Determine the [X, Y] coordinate at the center of the cell enclosing the given text.  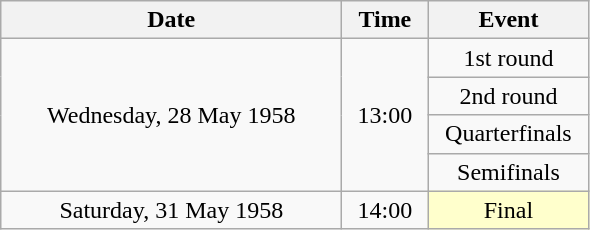
13:00 [385, 115]
Event [508, 20]
Date [172, 20]
1st round [508, 58]
2nd round [508, 96]
Saturday, 31 May 1958 [172, 210]
Time [385, 20]
Semifinals [508, 172]
Quarterfinals [508, 134]
Wednesday, 28 May 1958 [172, 115]
14:00 [385, 210]
Final [508, 210]
